For the text-containing cell, return its midpoint in (X, Y) coordinate format. 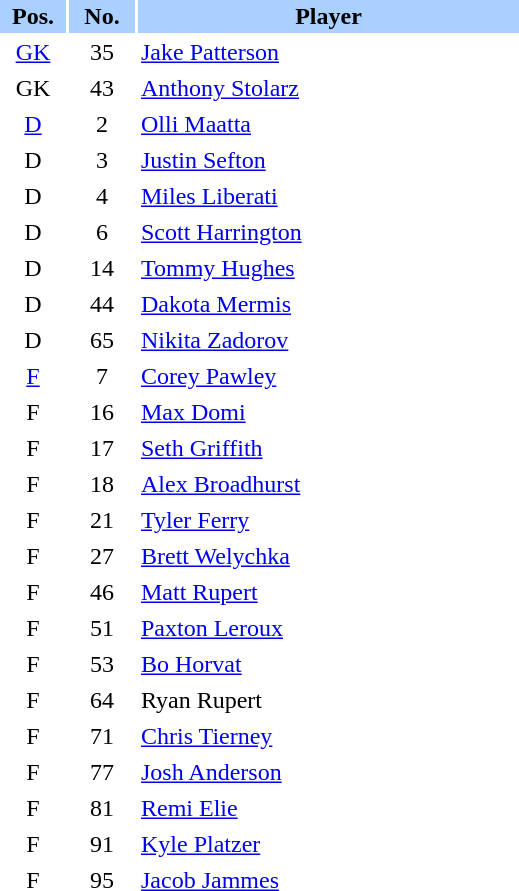
Corey Pawley (328, 376)
6 (102, 232)
Kyle Platzer (328, 844)
2 (102, 124)
Seth Griffith (328, 448)
Tyler Ferry (328, 520)
18 (102, 484)
27 (102, 556)
65 (102, 340)
Jake Patterson (328, 52)
21 (102, 520)
91 (102, 844)
Chris Tierney (328, 736)
7 (102, 376)
35 (102, 52)
Tommy Hughes (328, 268)
Miles Liberati (328, 196)
3 (102, 160)
Anthony Stolarz (328, 88)
44 (102, 304)
Alex Broadhurst (328, 484)
Olli Maatta (328, 124)
Player (328, 16)
71 (102, 736)
81 (102, 808)
Dakota Mermis (328, 304)
4 (102, 196)
51 (102, 628)
Nikita Zadorov (328, 340)
Justin Sefton (328, 160)
16 (102, 412)
Brett Welychka (328, 556)
Remi Elie (328, 808)
Scott Harrington (328, 232)
17 (102, 448)
Paxton Leroux (328, 628)
64 (102, 700)
Josh Anderson (328, 772)
Ryan Rupert (328, 700)
Bo Horvat (328, 664)
53 (102, 664)
43 (102, 88)
Matt Rupert (328, 592)
46 (102, 592)
14 (102, 268)
77 (102, 772)
Max Domi (328, 412)
No. (102, 16)
Pos. (33, 16)
